For the text-containing cell, return its midpoint in (x, y) coordinate format. 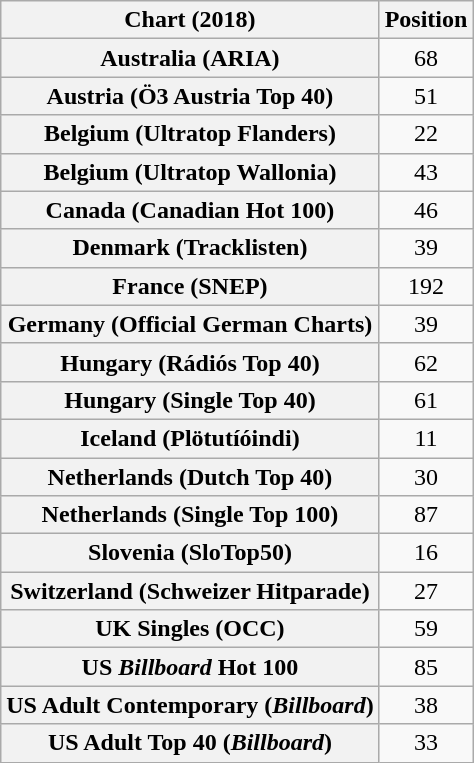
US Adult Contemporary (Billboard) (190, 705)
16 (426, 553)
33 (426, 743)
UK Singles (OCC) (190, 629)
Germany (Official German Charts) (190, 324)
22 (426, 134)
Slovenia (SloTop50) (190, 553)
38 (426, 705)
62 (426, 362)
Canada (Canadian Hot 100) (190, 210)
Austria (Ö3 Austria Top 40) (190, 96)
68 (426, 58)
Australia (ARIA) (190, 58)
Netherlands (Dutch Top 40) (190, 477)
Hungary (Single Top 40) (190, 400)
Switzerland (Schweizer Hitparade) (190, 591)
192 (426, 286)
87 (426, 515)
43 (426, 172)
Netherlands (Single Top 100) (190, 515)
US Billboard Hot 100 (190, 667)
Belgium (Ultratop Wallonia) (190, 172)
61 (426, 400)
27 (426, 591)
59 (426, 629)
46 (426, 210)
51 (426, 96)
US Adult Top 40 (Billboard) (190, 743)
Chart (2018) (190, 20)
Hungary (Rádiós Top 40) (190, 362)
France (SNEP) (190, 286)
Iceland (Plötutíóindi) (190, 438)
85 (426, 667)
Position (426, 20)
30 (426, 477)
11 (426, 438)
Denmark (Tracklisten) (190, 248)
Belgium (Ultratop Flanders) (190, 134)
